Capture the cell that displays the provided text and extract its (X, Y) central coordinate. 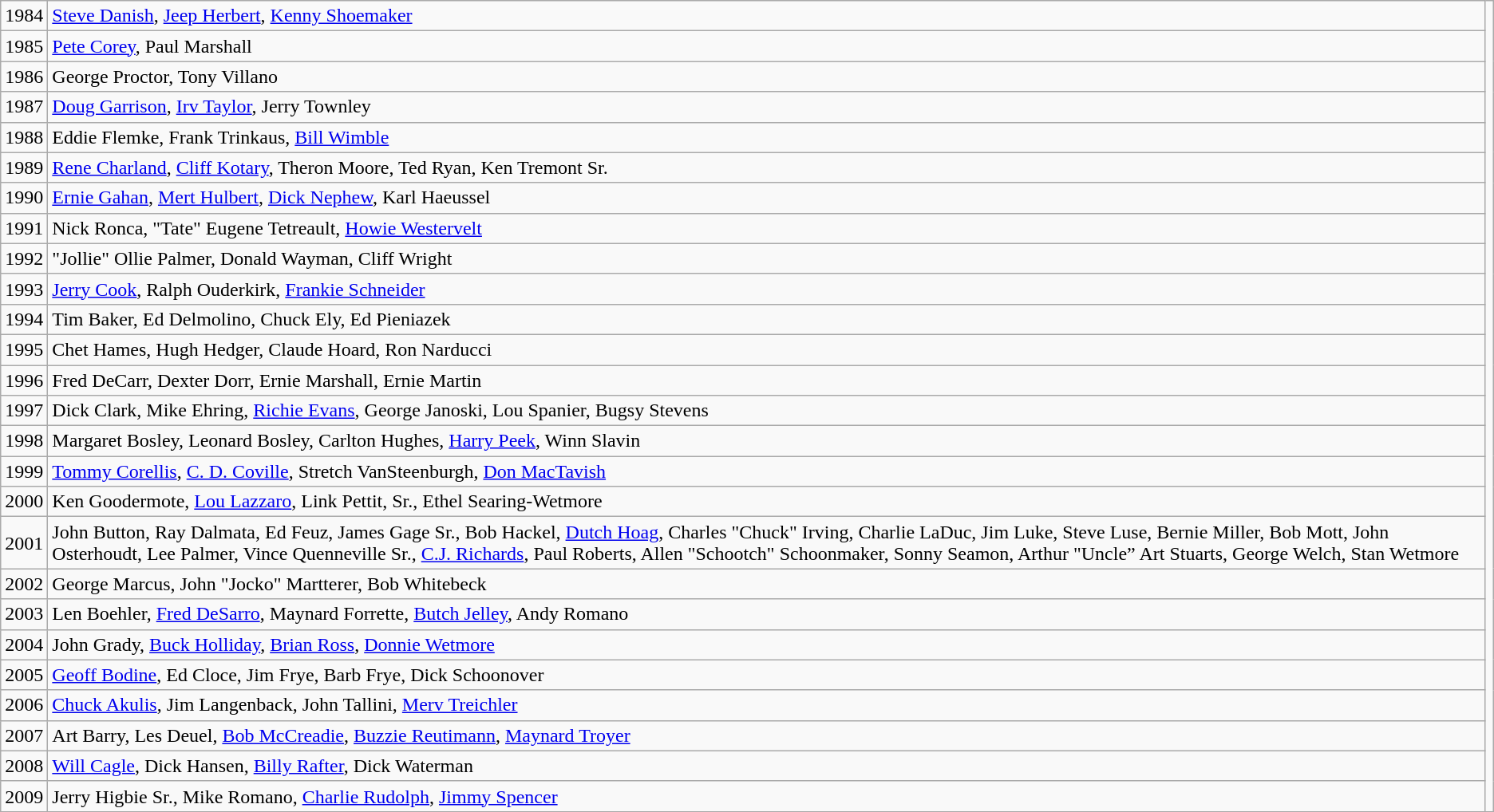
1985 (24, 46)
2003 (24, 614)
George Proctor, Tony Villano (766, 77)
Fred DeCarr, Dexter Dorr, Ernie Marshall, Ernie Martin (766, 380)
Tommy Corellis, C. D. Coville, Stretch VanSteenburgh, Don MacTavish (766, 471)
Tim Baker, Ed Delmolino, Chuck Ely, Ed Pieniazek (766, 319)
1998 (24, 441)
2006 (24, 705)
1987 (24, 107)
John Grady, Buck Holliday, Brian Ross, Donnie Wetmore (766, 644)
1988 (24, 137)
1984 (24, 16)
Rene Charland, Cliff Kotary, Theron Moore, Ted Ryan, Ken Tremont Sr. (766, 168)
Art Barry, Les Deuel, Bob McCreadie, Buzzie Reutimann, Maynard Troyer (766, 735)
George Marcus, John "Jocko" Martterer, Bob Whitebeck (766, 584)
1995 (24, 349)
2005 (24, 675)
1996 (24, 380)
Len Boehler, Fred DeSarro, Maynard Forrette, Butch Jelley, Andy Romano (766, 614)
2009 (24, 796)
1997 (24, 411)
1989 (24, 168)
Steve Danish, Jeep Herbert, Kenny Shoemaker (766, 16)
2004 (24, 644)
"Jollie" Ollie Palmer, Donald Wayman, Cliff Wright (766, 258)
Doug Garrison, Irv Taylor, Jerry Townley (766, 107)
Nick Ronca, "Tate" Eugene Tetreault, Howie Westervelt (766, 228)
1992 (24, 258)
2001 (24, 542)
Ernie Gahan, Mert Hulbert, Dick Nephew, Karl Haeussel (766, 198)
1999 (24, 471)
2008 (24, 766)
2007 (24, 735)
Chet Hames, Hugh Hedger, Claude Hoard, Ron Narducci (766, 349)
Will Cagle, Dick Hansen, Billy Rafter, Dick Waterman (766, 766)
Pete Corey, Paul Marshall (766, 46)
1991 (24, 228)
Eddie Flemke, Frank Trinkaus, Bill Wimble (766, 137)
1990 (24, 198)
Chuck Akulis, Jim Langenback, John Tallini, Merv Treichler (766, 705)
Jerry Higbie Sr., Mike Romano, Charlie Rudolph, Jimmy Spencer (766, 796)
2000 (24, 502)
Margaret Bosley, Leonard Bosley, Carlton Hughes, Harry Peek, Winn Slavin (766, 441)
1994 (24, 319)
2002 (24, 584)
Jerry Cook, Ralph Ouderkirk, Frankie Schneider (766, 289)
1993 (24, 289)
Ken Goodermote, Lou Lazzaro, Link Pettit, Sr., Ethel Searing-Wetmore (766, 502)
Dick Clark, Mike Ehring, Richie Evans, George Janoski, Lou Spanier, Bugsy Stevens (766, 411)
1986 (24, 77)
Geoff Bodine, Ed Cloce, Jim Frye, Barb Frye, Dick Schoonover (766, 675)
